Identify which cell holds the provided text, then report its [x, y] central coordinate. 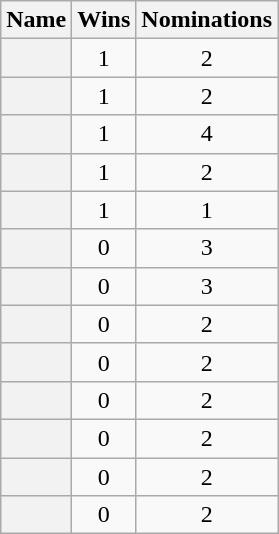
Name [36, 20]
Nominations [207, 20]
Wins [104, 20]
4 [207, 134]
